Pinpoint the cell where the given text exists, returning its [x, y] midpoint coordinate. 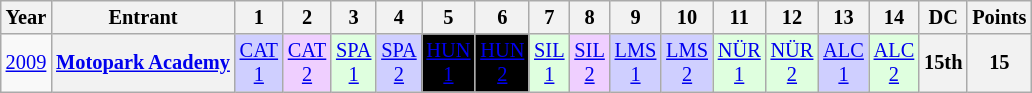
LMS1 [636, 63]
8 [589, 17]
SIL1 [549, 63]
3 [354, 17]
1 [259, 17]
Motopark Academy [143, 63]
14 [894, 17]
6 [502, 17]
2 [307, 17]
11 [740, 17]
10 [687, 17]
Entrant [143, 17]
5 [449, 17]
2009 [26, 63]
15 [999, 63]
DC [943, 17]
12 [792, 17]
NÜR1 [740, 63]
NÜR2 [792, 63]
Points [999, 17]
SPA1 [354, 63]
CAT1 [259, 63]
HUN1 [449, 63]
7 [549, 17]
Year [26, 17]
LMS2 [687, 63]
SPA2 [398, 63]
ALC2 [894, 63]
15th [943, 63]
HUN2 [502, 63]
9 [636, 17]
SIL2 [589, 63]
ALC1 [843, 63]
CAT2 [307, 63]
13 [843, 17]
4 [398, 17]
